Detect which cell encompasses the target text, then output its (x, y) center coordinate. 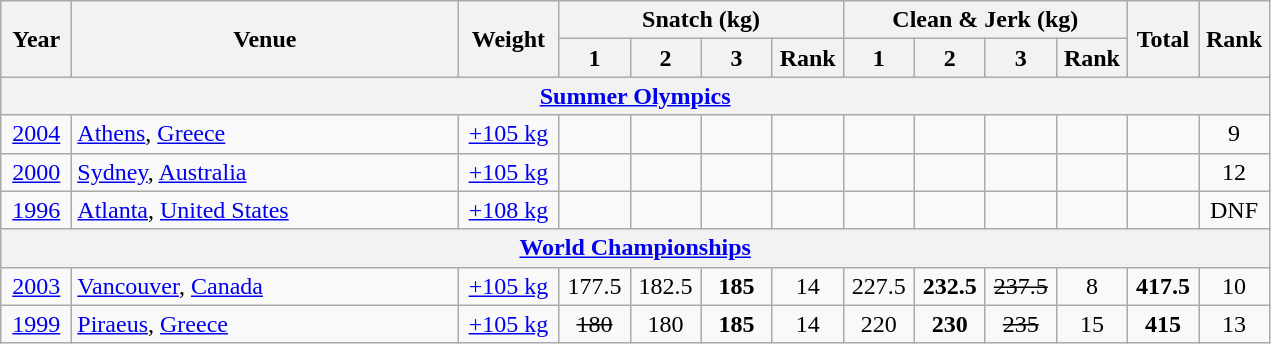
9 (1234, 134)
220 (878, 324)
Athens, Greece (265, 134)
237.5 (1020, 286)
Atlanta, United States (265, 210)
1999 (36, 324)
10 (1234, 286)
12 (1234, 172)
+108 kg (508, 210)
Piraeus, Greece (265, 324)
Clean & Jerk (kg) (985, 20)
Venue (265, 39)
2003 (36, 286)
8 (1092, 286)
177.5 (594, 286)
Sydney, Australia (265, 172)
15 (1092, 324)
415 (1162, 324)
Snatch (kg) (701, 20)
235 (1020, 324)
Year (36, 39)
417.5 (1162, 286)
227.5 (878, 286)
232.5 (950, 286)
Weight (508, 39)
2000 (36, 172)
230 (950, 324)
Summer Olympics (636, 96)
1996 (36, 210)
182.5 (666, 286)
Vancouver, Canada (265, 286)
Total (1162, 39)
13 (1234, 324)
World Championships (636, 248)
2004 (36, 134)
DNF (1234, 210)
